Extract the [x, y] coordinate from the center of the cell holding the provided text.  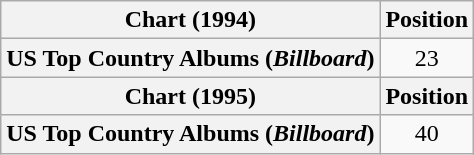
Chart (1994) [190, 20]
40 [427, 134]
23 [427, 58]
Chart (1995) [190, 96]
